Identify which cell holds the provided text, then report its [X, Y] central coordinate. 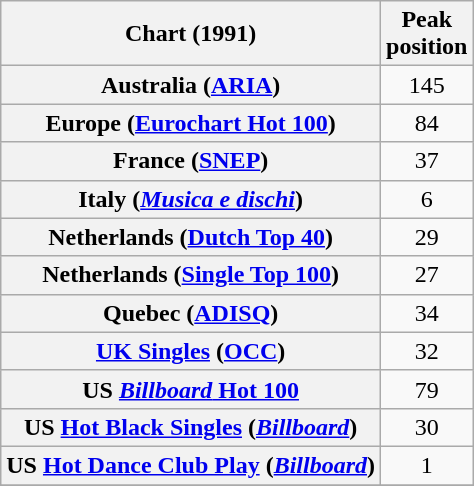
29 [427, 237]
Peakposition [427, 34]
Netherlands (Dutch Top 40) [191, 237]
US Hot Black Singles (Billboard) [191, 427]
37 [427, 161]
France (SNEP) [191, 161]
145 [427, 85]
Quebec (ADISQ) [191, 313]
US Billboard Hot 100 [191, 389]
1 [427, 465]
Chart (1991) [191, 34]
Europe (Eurochart Hot 100) [191, 123]
6 [427, 199]
79 [427, 389]
34 [427, 313]
32 [427, 351]
84 [427, 123]
US Hot Dance Club Play (Billboard) [191, 465]
30 [427, 427]
Netherlands (Single Top 100) [191, 275]
27 [427, 275]
Italy (Musica e dischi) [191, 199]
UK Singles (OCC) [191, 351]
Australia (ARIA) [191, 85]
